For the text-containing cell, return its midpoint in [x, y] coordinate format. 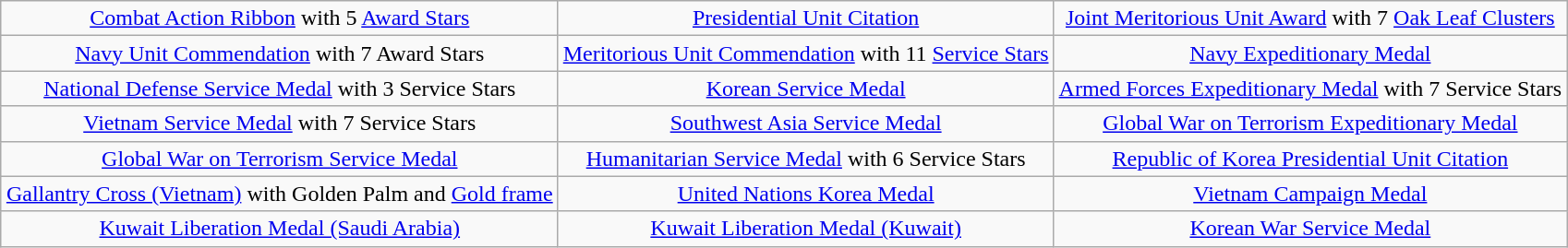
Global War on Terrorism Expeditionary Medal [1310, 124]
Vietnam Campaign Medal [1310, 194]
Navy Expeditionary Medal [1310, 53]
Kuwait Liberation Medal (Saudi Arabia) [279, 229]
United Nations Korea Medal [805, 194]
Meritorious Unit Commendation with 11 Service Stars [805, 53]
Presidential Unit Citation [805, 18]
Humanitarian Service Medal with 6 Service Stars [805, 159]
Gallantry Cross (Vietnam) with Golden Palm and Gold frame [279, 194]
Vietnam Service Medal with 7 Service Stars [279, 124]
Joint Meritorious Unit Award with 7 Oak Leaf Clusters [1310, 18]
Southwest Asia Service Medal [805, 124]
Global War on Terrorism Service Medal [279, 159]
Korean Service Medal [805, 89]
Navy Unit Commendation with 7 Award Stars [279, 53]
Republic of Korea Presidential Unit Citation [1310, 159]
Kuwait Liberation Medal (Kuwait) [805, 229]
National Defense Service Medal with 3 Service Stars [279, 89]
Combat Action Ribbon with 5 Award Stars [279, 18]
Armed Forces Expeditionary Medal with 7 Service Stars [1310, 89]
Korean War Service Medal [1310, 229]
